From the cell containing the given text, extract its center point as [x, y] coordinate. 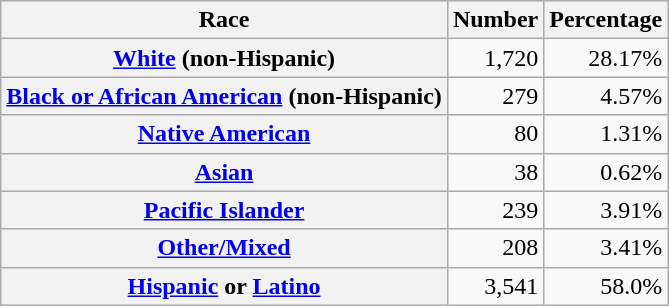
239 [495, 210]
Native American [224, 134]
279 [495, 96]
Hispanic or Latino [224, 286]
1.31% [606, 134]
White (non-Hispanic) [224, 58]
3.41% [606, 248]
1,720 [495, 58]
3,541 [495, 286]
208 [495, 248]
Race [224, 20]
Black or African American (non-Hispanic) [224, 96]
0.62% [606, 172]
Number [495, 20]
Other/Mixed [224, 248]
58.0% [606, 286]
28.17% [606, 58]
3.91% [606, 210]
Asian [224, 172]
Percentage [606, 20]
Pacific Islander [224, 210]
38 [495, 172]
4.57% [606, 96]
80 [495, 134]
